Detect which cell encompasses the target text, then output its [X, Y] center coordinate. 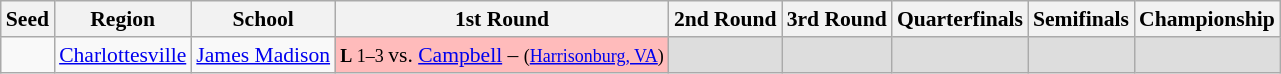
James Madison [263, 55]
Quarterfinals [960, 19]
Region [122, 19]
Semifinals [1081, 19]
Charlottesville [122, 55]
Seed [28, 19]
1st Round [502, 19]
L 1–3 vs. Campbell – (Harrisonburg, VA) [502, 55]
2nd Round [726, 19]
School [263, 19]
3rd Round [837, 19]
Championship [1207, 19]
